Identify which cell holds the provided text, then report its [x, y] central coordinate. 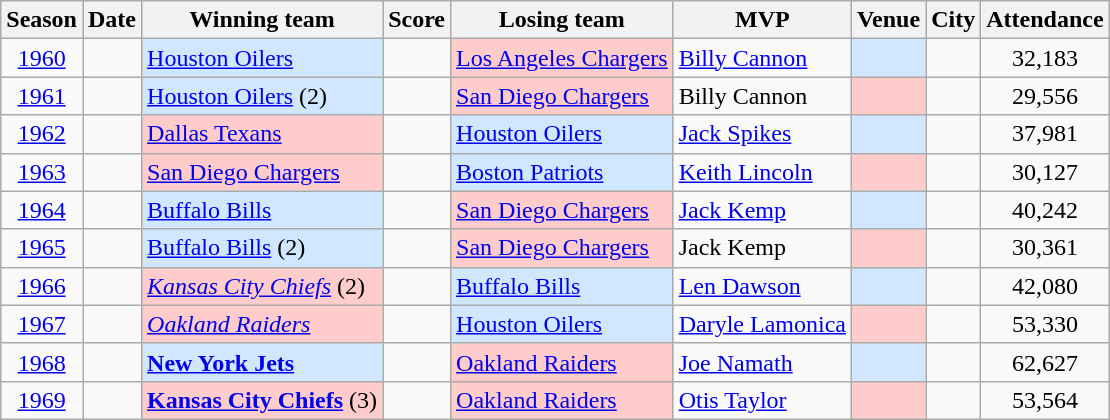
62,627 [1045, 362]
Otis Taylor [762, 400]
53,564 [1045, 400]
1966 [42, 286]
32,183 [1045, 58]
29,556 [1045, 96]
1964 [42, 210]
1967 [42, 324]
Date [112, 20]
1963 [42, 172]
Losing team [562, 20]
1962 [42, 134]
37,981 [1045, 134]
Dallas Texans [262, 134]
Jack Spikes [762, 134]
53,330 [1045, 324]
42,080 [1045, 286]
Kansas City Chiefs (3) [262, 400]
30,127 [1045, 172]
Keith Lincoln [762, 172]
MVP [762, 20]
Houston Oilers (2) [262, 96]
Score [417, 20]
Attendance [1045, 20]
1968 [42, 362]
Daryle Lamonica [762, 324]
Season [42, 20]
City [954, 20]
Venue [888, 20]
Boston Patriots [562, 172]
Joe Namath [762, 362]
1961 [42, 96]
1969 [42, 400]
1960 [42, 58]
Len Dawson [762, 286]
New York Jets [262, 362]
Buffalo Bills (2) [262, 248]
Kansas City Chiefs (2) [262, 286]
30,361 [1045, 248]
Winning team [262, 20]
40,242 [1045, 210]
Los Angeles Chargers [562, 58]
1965 [42, 248]
